Return the (x, y) coordinate for the center point of the cell that contains the specified text.  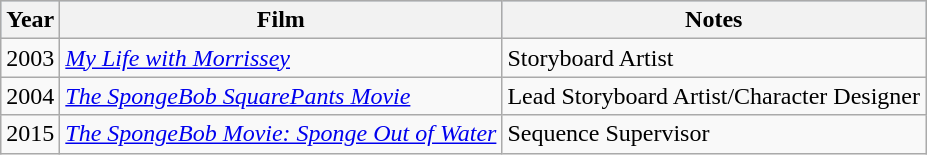
Lead Storyboard Artist/Character Designer (714, 96)
The SpongeBob Movie: Sponge Out of Water (281, 134)
2015 (30, 134)
2003 (30, 58)
Sequence Supervisor (714, 134)
Notes (714, 20)
2004 (30, 96)
The SpongeBob SquarePants Movie (281, 96)
Film (281, 20)
Year (30, 20)
Storyboard Artist (714, 58)
My Life with Morrissey (281, 58)
